Pinpoint the cell where the given text exists, returning its (X, Y) midpoint coordinate. 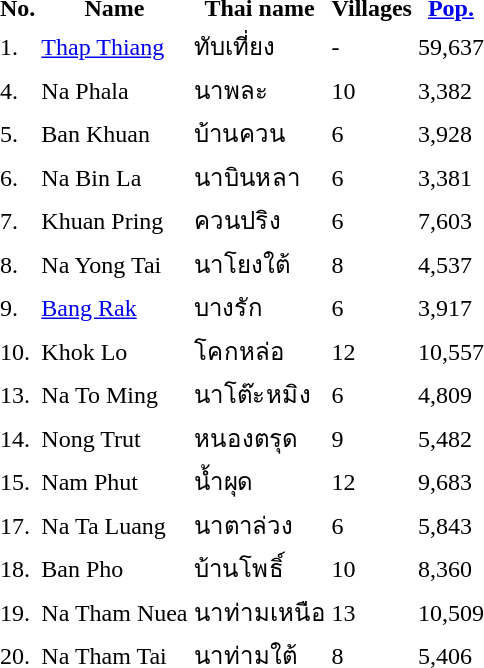
น้ำผุด (260, 482)
Na Ta Luang (114, 525)
Na Tham Nuea (114, 612)
Ban Pho (114, 568)
9 (372, 438)
Na Bin La (114, 177)
- (372, 46)
นาท่ามเหนือ (260, 612)
หนองตรุด (260, 438)
Nam Phut (114, 482)
Na Yong Tai (114, 264)
บางรัก (260, 308)
Khok Lo (114, 351)
ทับเที่ยง (260, 46)
ควนปริง (260, 220)
Nong Trut (114, 438)
Bang Rak (114, 308)
นาตาล่วง (260, 525)
Khuan Pring (114, 220)
นาโต๊ะหมิง (260, 394)
โคกหล่อ (260, 351)
Ban Khuan (114, 134)
นาบินหลา (260, 177)
8 (372, 264)
Na Phala (114, 90)
13 (372, 612)
Na To Ming (114, 394)
บ้านควน (260, 134)
Thap Thiang (114, 46)
บ้านโพธิ์ (260, 568)
นาโยงใต้ (260, 264)
นาพละ (260, 90)
